Identify which cell holds the provided text, then report its (x, y) central coordinate. 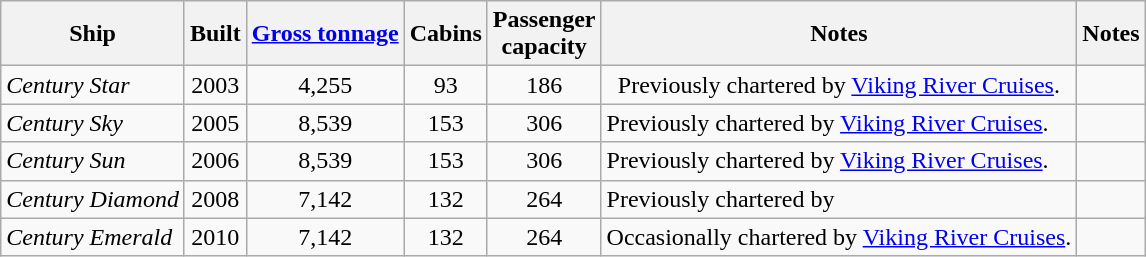
Passengercapacity (544, 34)
Century Emerald (93, 237)
Century Sun (93, 161)
4,255 (325, 85)
Cabins (446, 34)
2010 (215, 237)
Occasionally chartered by Viking River Cruises. (839, 237)
Century Diamond (93, 199)
186 (544, 85)
Built (215, 34)
Gross tonnage (325, 34)
2006 (215, 161)
2003 (215, 85)
Century Sky (93, 123)
Previously chartered by (839, 199)
93 (446, 85)
Century Star (93, 85)
2005 (215, 123)
Ship (93, 34)
2008 (215, 199)
